Find where the given text appears and provide that cell's center as [X, Y] coordinate. 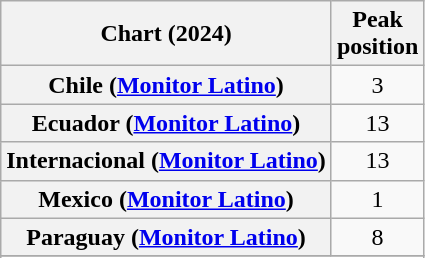
3 [377, 85]
8 [377, 237]
Chart (2024) [166, 34]
Mexico (Monitor Latino) [166, 199]
1 [377, 199]
Paraguay (Monitor Latino) [166, 237]
Chile (Monitor Latino) [166, 85]
Internacional (Monitor Latino) [166, 161]
Ecuador (Monitor Latino) [166, 123]
Peakposition [377, 34]
